Detect which cell encompasses the target text, then output its [X, Y] center coordinate. 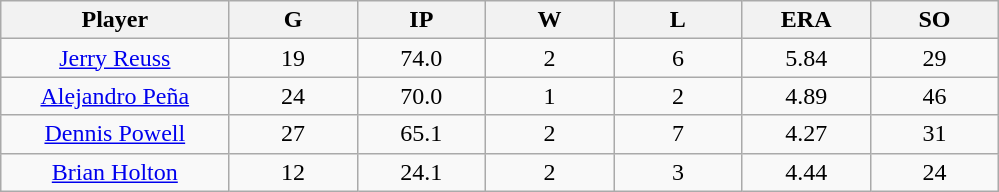
SO [934, 20]
W [549, 20]
ERA [806, 20]
Player [115, 20]
3 [678, 172]
1 [549, 96]
4.27 [806, 134]
L [678, 20]
74.0 [421, 58]
31 [934, 134]
12 [293, 172]
IP [421, 20]
Dennis Powell [115, 134]
4.89 [806, 96]
Brian Holton [115, 172]
5.84 [806, 58]
29 [934, 58]
27 [293, 134]
70.0 [421, 96]
7 [678, 134]
Alejandro Peña [115, 96]
24.1 [421, 172]
46 [934, 96]
G [293, 20]
19 [293, 58]
6 [678, 58]
4.44 [806, 172]
Jerry Reuss [115, 58]
65.1 [421, 134]
